Search for the cell housing the specified text and yield its (x, y) center coordinate. 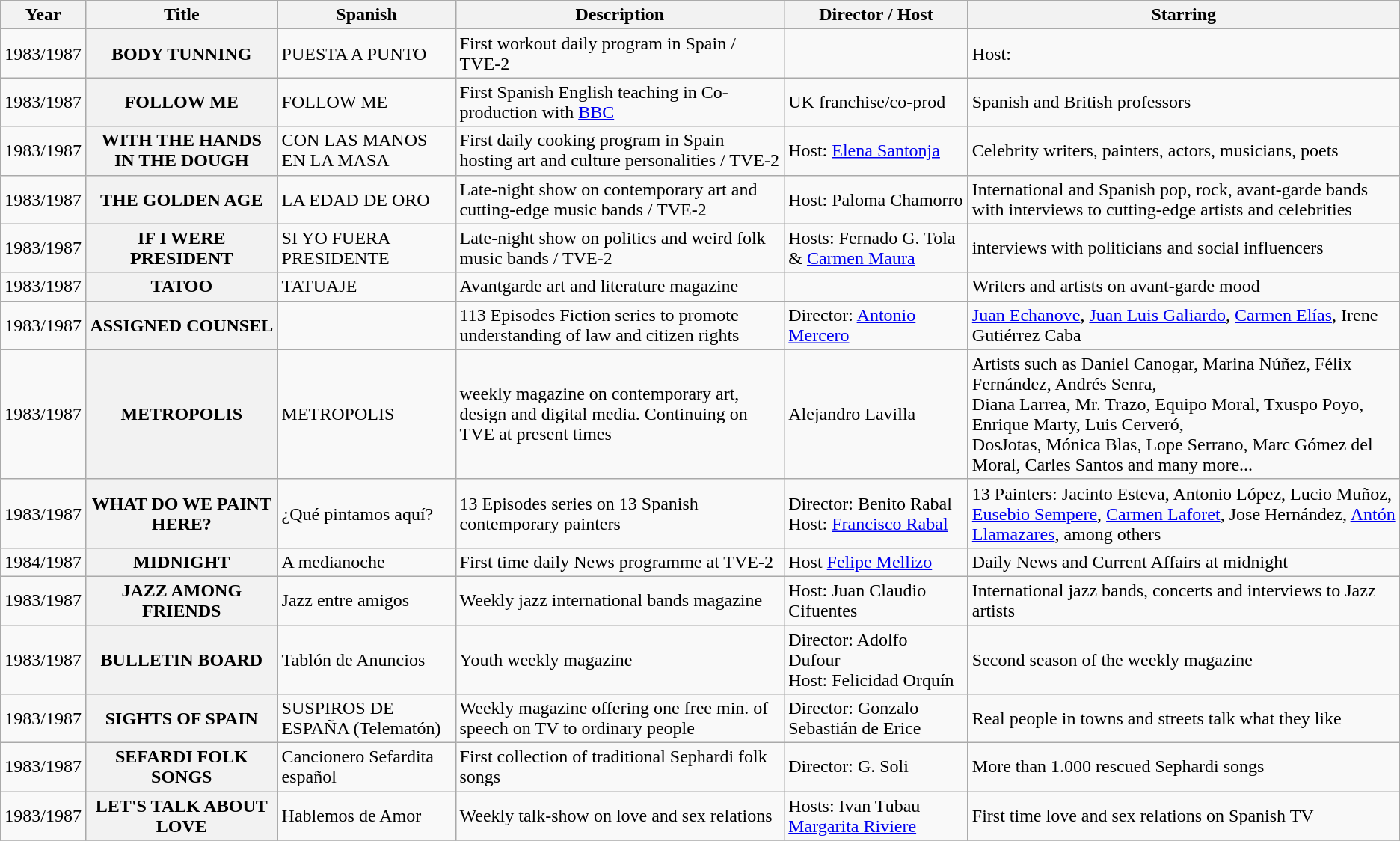
BULLETIN BOARD (181, 660)
Hosts: Fernado G. Tola & Carmen Maura (876, 248)
International and Spanish pop, rock, avant-garde bands with interviews to cutting-edge artists and celebrities (1183, 199)
ASSIGNED COUNSEL (181, 325)
Weekly jazz international bands magazine (620, 600)
Alejandro Lavilla (876, 415)
Director: G. Soli (876, 768)
UK franchise/co-prod (876, 102)
SIGHTS OF SPAIN (181, 718)
Celebrity writers, painters, actors, musicians, poets (1183, 151)
Year (43, 15)
First Spanish English teaching in Co-production with BBC (620, 102)
¿Qué pintamos aquí? (366, 513)
Director / Host (876, 15)
First daily cooking program in Spain hosting art and culture personalities / TVE-2 (620, 151)
Late-night show on contemporary art and cutting-edge music bands / TVE-2 (620, 199)
WITH THE HANDS IN THE DOUGH (181, 151)
International jazz bands, concerts and interviews to Jazz artists (1183, 600)
First collection of traditional Sephardi folk songs (620, 768)
LA EDAD DE ORO (366, 199)
WHAT DO WE PAINT HERE? (181, 513)
Host: (1183, 54)
First workout daily program in Spain / TVE-2 (620, 54)
1984/1987 (43, 562)
More than 1.000 rescued Sephardi songs (1183, 768)
Host: Juan Claudio Cifuentes (876, 600)
MIDNIGHT (181, 562)
IF I WERE PRESIDENT (181, 248)
SEFARDI FOLK SONGS (181, 768)
13 Painters: Jacinto Esteva, Antonio López, Lucio Muñoz, Eusebio Sempere, Carmen Laforet, Jose Hernández, Antón Llamazares, among others (1183, 513)
CON LAS MANOS EN LA MASA (366, 151)
SI YO FUERA PRESIDENTE (366, 248)
interviews with politicians and social influencers (1183, 248)
TATUAJE (366, 287)
Starring (1183, 15)
THE GOLDEN AGE (181, 199)
Real people in towns and streets talk what they like (1183, 718)
Avantgarde art and literature magazine (620, 287)
A medianoche (366, 562)
Late-night show on politics and weird folk music bands / TVE-2 (620, 248)
TATOO (181, 287)
Jazz entre amigos (366, 600)
Hosts: Ivan TubauMargarita Riviere (876, 816)
Writers and artists on avant-garde mood (1183, 287)
Host: Paloma Chamorro (876, 199)
113 Episodes Fiction series to promote understanding of law and citizen rights (620, 325)
Daily News and Current Affairs at midnight (1183, 562)
Hablemos de Amor (366, 816)
Weekly magazine offering one free min. of speech on TV to ordinary people (620, 718)
Title (181, 15)
Director: Adolfo DufourHost: Felicidad Orquín (876, 660)
Cancionero Sefardita español (366, 768)
Spanish (366, 15)
LET'S TALK ABOUT LOVE (181, 816)
SUSPIROS DE ESPAÑA (Telematón) (366, 718)
13 Episodes series on 13 Spanish contemporary painters (620, 513)
Director: Antonio Mercero (876, 325)
Tablón de Anuncios (366, 660)
Host: Elena Santonja (876, 151)
Director: Benito Rabal Host: Francisco Rabal (876, 513)
Juan Echanove, Juan Luis Galiardo, Carmen Elías, Irene Gutiérrez Caba (1183, 325)
Second season of the weekly magazine (1183, 660)
First time daily News programme at TVE-2 (620, 562)
JAZZ AMONG FRIENDS (181, 600)
Description (620, 15)
Weekly talk-show on love and sex relations (620, 816)
Spanish and British professors (1183, 102)
PUESTA A PUNTO (366, 54)
BODY TUNNING (181, 54)
Host Felipe Mellizo (876, 562)
weekly magazine on contemporary art, design and digital media. Continuing on TVE at present times (620, 415)
First time love and sex relations on Spanish TV (1183, 816)
Youth weekly magazine (620, 660)
Director: Gonzalo Sebastián de Erice (876, 718)
